Provide the (X, Y) coordinate of the cell's center where the given text is located.  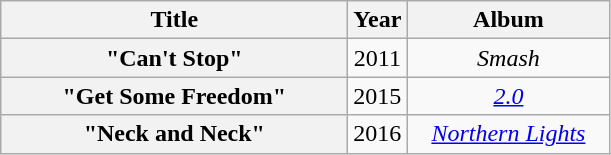
Album (508, 20)
Year (378, 20)
2015 (378, 96)
2016 (378, 134)
Smash (508, 58)
2.0 (508, 96)
"Neck and Neck" (174, 134)
Northern Lights (508, 134)
2011 (378, 58)
"Get Some Freedom" (174, 96)
"Can't Stop" (174, 58)
Title (174, 20)
